Pinpoint the cell where the given text exists, returning its (x, y) midpoint coordinate. 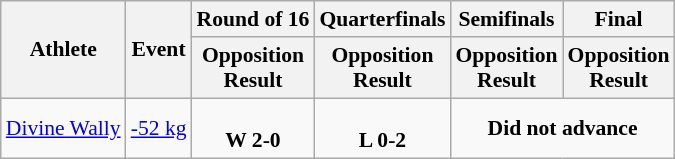
Quarterfinals (382, 19)
Did not advance (562, 128)
-52 kg (159, 128)
Semifinals (506, 19)
W 2-0 (254, 128)
Final (619, 19)
Athlete (64, 50)
Event (159, 50)
Divine Wally (64, 128)
L 0-2 (382, 128)
Round of 16 (254, 19)
